Determine the (x, y) coordinate at the center of the cell enclosing the given text.  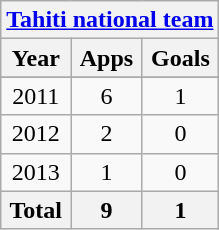
9 (106, 210)
Year (36, 58)
2011 (36, 96)
2 (106, 134)
Goals (180, 58)
Total (36, 210)
2012 (36, 134)
6 (106, 96)
Apps (106, 58)
Tahiti national team (110, 20)
2013 (36, 172)
